Determine the [x, y] coordinate at the center of the cell enclosing the given text.  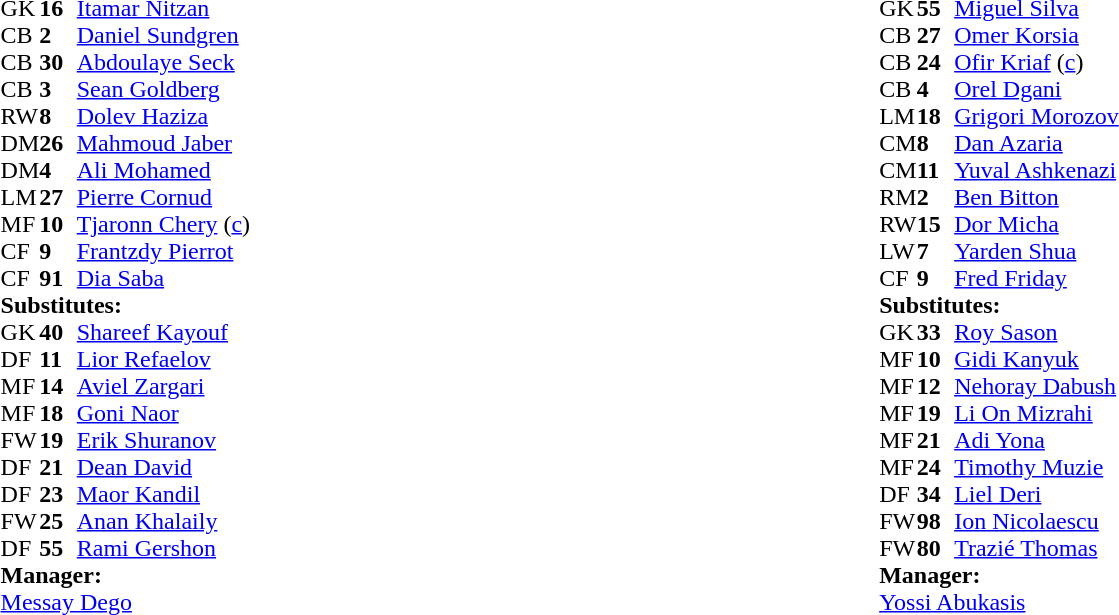
Gidi Kanyuk [1036, 360]
Fred Friday [1036, 278]
Daniel Sundgren [164, 36]
34 [936, 494]
RM [898, 198]
Adi Yona [1036, 440]
Rami Gershon [164, 548]
Trazié Thomas [1036, 548]
Mahmoud Jaber [164, 144]
Ofir Kriaf (c) [1036, 62]
Maor Kandil [164, 494]
91 [58, 278]
80 [936, 548]
Sean Goldberg [164, 90]
Nehoray Dabush [1036, 386]
Yuval Ashkenazi [1036, 170]
Liel Deri [1036, 494]
Goni Naor [164, 414]
23 [58, 494]
Dan Azaria [1036, 144]
Aviel Zargari [164, 386]
33 [936, 332]
30 [58, 62]
Shareef Kayouf [164, 332]
Yossi Abukasis [999, 602]
Erik Shuranov [164, 440]
7 [936, 252]
12 [936, 386]
Ion Nicolaescu [1036, 522]
Roy Sason [1036, 332]
Anan Khalaily [164, 522]
98 [936, 522]
15 [936, 224]
Grigori Morozov [1036, 116]
Omer Korsia [1036, 36]
14 [58, 386]
Dor Micha [1036, 224]
Ben Bitton [1036, 198]
Li On Mizrahi [1036, 414]
Abdoulaye Seck [164, 62]
40 [58, 332]
Timothy Muzie [1036, 468]
55 [58, 548]
LW [898, 252]
Dean David [164, 468]
Frantzdy Pierrot [164, 252]
25 [58, 522]
Lior Refaelov [164, 360]
26 [58, 144]
Dolev Haziza [164, 116]
Ali Mohamed [164, 170]
3 [58, 90]
Dia Saba [164, 278]
Messay Dego [126, 602]
Pierre Cornud [164, 198]
Orel Dgani [1036, 90]
Tjaronn Chery (c) [164, 224]
Yarden Shua [1036, 252]
